Capture the cell that displays the provided text and extract its [x, y] central coordinate. 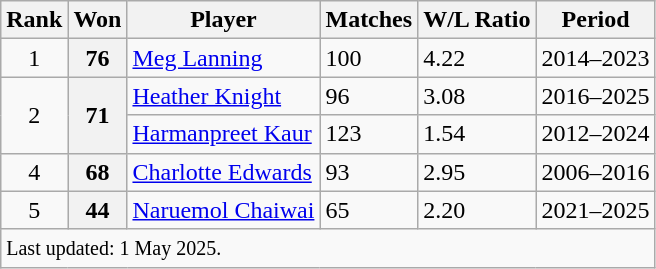
4 [34, 172]
Meg Lanning [224, 58]
3.08 [477, 96]
W/L Ratio [477, 20]
Matches [369, 20]
2.20 [477, 210]
68 [98, 172]
100 [369, 58]
Charlotte Edwards [224, 172]
123 [369, 134]
Player [224, 20]
Rank [34, 20]
Last updated: 1 May 2025. [328, 248]
2006–2016 [596, 172]
2.95 [477, 172]
2016–2025 [596, 96]
71 [98, 115]
76 [98, 58]
Won [98, 20]
Heather Knight [224, 96]
1 [34, 58]
1.54 [477, 134]
96 [369, 96]
Naruemol Chaiwai [224, 210]
2012–2024 [596, 134]
Harmanpreet Kaur [224, 134]
4.22 [477, 58]
2014–2023 [596, 58]
Period [596, 20]
2021–2025 [596, 210]
2 [34, 115]
93 [369, 172]
65 [369, 210]
44 [98, 210]
5 [34, 210]
